Extract the (x, y) coordinate from the center of the cell holding the provided text.  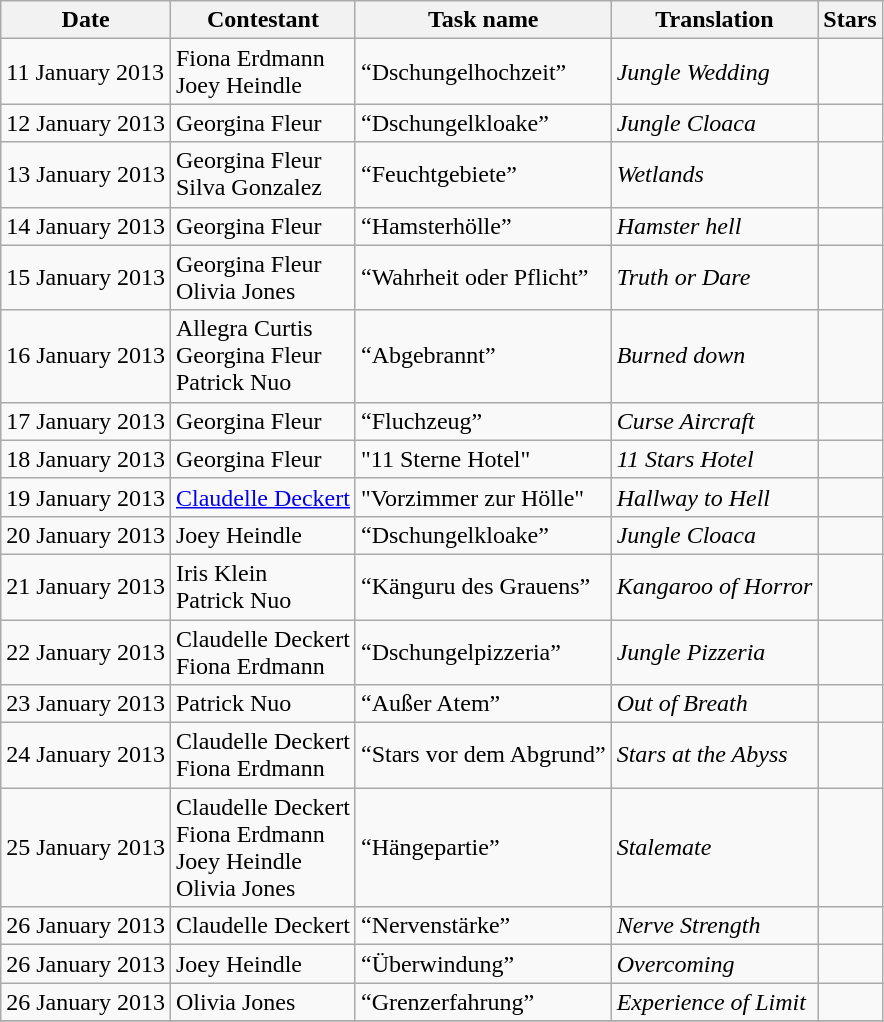
Translation (714, 20)
“Feuchtgebiete” (483, 174)
“Nervenstärke” (483, 926)
11 Stars Hotel (714, 459)
“Hängepartie” (483, 848)
25 January 2013 (86, 848)
23 January 2013 (86, 704)
Georgina FleurSilva Gonzalez (262, 174)
21 January 2013 (86, 586)
Hamster hell (714, 226)
“Wahrheit oder Pflicht” (483, 278)
Georgina FleurOlivia Jones (262, 278)
Stalemate (714, 848)
“Außer Atem” (483, 704)
Olivia Jones (262, 1002)
11 January 2013 (86, 72)
Burned down (714, 356)
Patrick Nuo (262, 704)
“Dschungelhochzeit” (483, 72)
Kangaroo of Horror (714, 586)
24 January 2013 (86, 756)
“Stars vor dem Abgrund” (483, 756)
Nerve Strength (714, 926)
Hallway to Hell (714, 497)
Contestant (262, 20)
Jungle Wedding (714, 72)
22 January 2013 (86, 652)
"11 Sterne Hotel" (483, 459)
“Känguru des Grauens” (483, 586)
“Hamsterhölle” (483, 226)
17 January 2013 (86, 421)
13 January 2013 (86, 174)
Stars at the Abyss (714, 756)
14 January 2013 (86, 226)
“Grenzerfahrung” (483, 1002)
“Fluchzeug” (483, 421)
19 January 2013 (86, 497)
Task name (483, 20)
15 January 2013 (86, 278)
Wetlands (714, 174)
Overcoming (714, 964)
Experience of Limit (714, 1002)
Jungle Pizzeria (714, 652)
12 January 2013 (86, 123)
Stars (850, 20)
“Abgebrannt” (483, 356)
“Dschungelpizzeria” (483, 652)
Truth or Dare (714, 278)
Fiona ErdmannJoey Heindle (262, 72)
18 January 2013 (86, 459)
“Überwindung” (483, 964)
Iris KleinPatrick Nuo (262, 586)
Allegra CurtisGeorgina FleurPatrick Nuo (262, 356)
Out of Breath (714, 704)
20 January 2013 (86, 535)
"Vorzimmer zur Hölle" (483, 497)
Claudelle DeckertFiona ErdmannJoey HeindleOlivia Jones (262, 848)
16 January 2013 (86, 356)
Curse Aircraft (714, 421)
Date (86, 20)
